For the text-containing cell, return its midpoint in (X, Y) coordinate format. 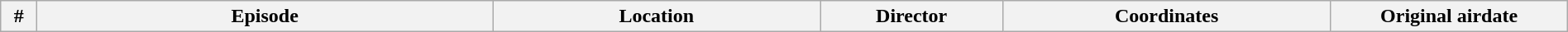
Original airdate (1449, 16)
Episode (265, 16)
Director (911, 16)
Location (657, 16)
# (19, 16)
Coordinates (1166, 16)
